Output the (x, y) coordinate of the center of the cell containing the given text.  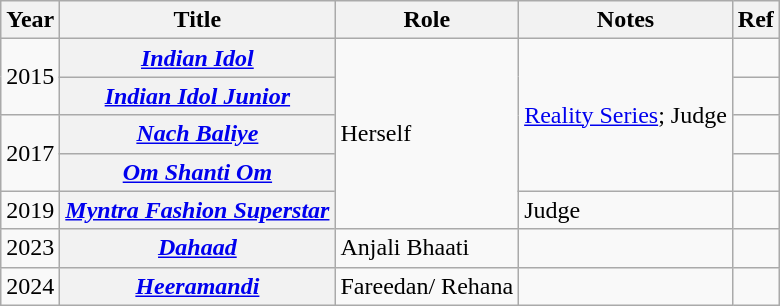
Myntra Fashion Superstar (198, 210)
Reality Series; Judge (626, 115)
2015 (30, 77)
Indian Idol (198, 58)
Om Shanti Om (198, 172)
Year (30, 20)
2023 (30, 248)
2017 (30, 153)
Fareedan/ Rehana (427, 286)
Anjali Bhaati (427, 248)
Herself (427, 134)
Notes (626, 20)
Judge (626, 210)
Title (198, 20)
Role (427, 20)
2019 (30, 210)
Heeramandi (198, 286)
2024 (30, 286)
Nach Baliye (198, 134)
Dahaad (198, 248)
Indian Idol Junior (198, 96)
Ref (756, 20)
